Scan for the cell matching the given text and deliver its (X, Y) coordinate at center. 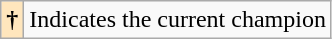
† (12, 20)
Indicates the current champion (178, 20)
